Extract the (X, Y) coordinate from the center of the cell holding the provided text.  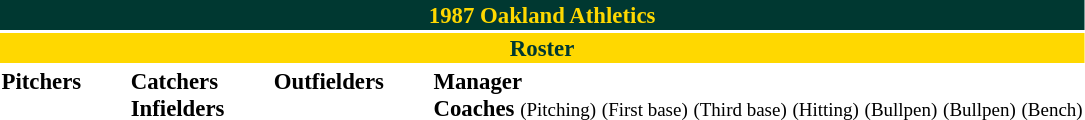
1987 Oakland Athletics (542, 15)
Roster (542, 48)
